Return the [x, y] coordinate for the center point of the cell that contains the specified text.  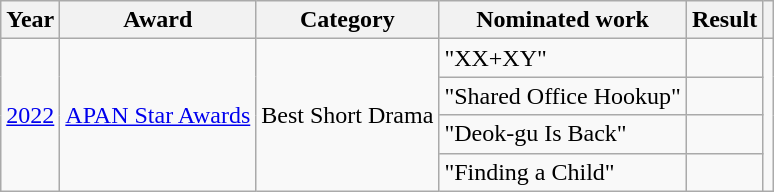
Year [30, 20]
Award [158, 20]
"Shared Office Hookup" [563, 96]
Category [348, 20]
"Finding a Child" [563, 172]
2022 [30, 115]
"XX+XY" [563, 58]
Nominated work [563, 20]
"Deok-gu Is Back" [563, 134]
Result [724, 20]
Best Short Drama [348, 115]
APAN Star Awards [158, 115]
